Detect which cell encompasses the target text, then output its [X, Y] center coordinate. 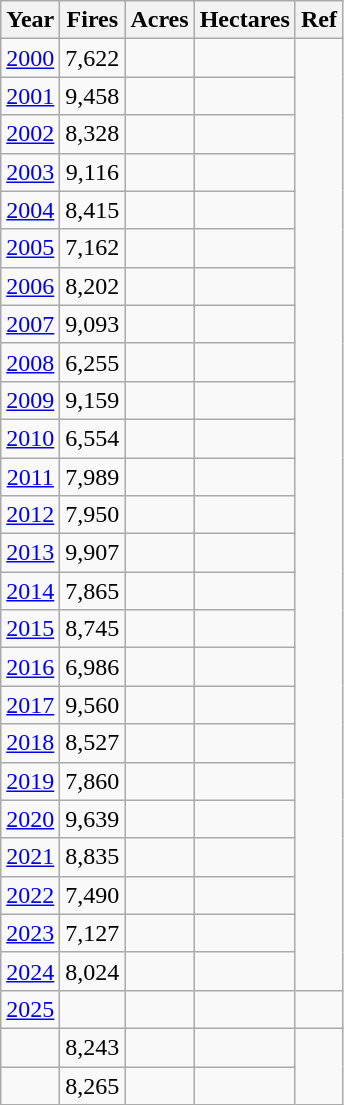
Acres [160, 20]
8,745 [92, 629]
6,255 [92, 362]
7,622 [92, 58]
6,986 [92, 667]
6,554 [92, 438]
Hectares [244, 20]
7,950 [92, 515]
2001 [30, 96]
9,093 [92, 324]
2016 [30, 667]
2020 [30, 819]
2003 [30, 172]
Year [30, 20]
8,024 [92, 971]
9,639 [92, 819]
8,265 [92, 1085]
7,162 [92, 248]
8,527 [92, 743]
2019 [30, 781]
2009 [30, 400]
2021 [30, 857]
2022 [30, 895]
2005 [30, 248]
2023 [30, 933]
8,328 [92, 134]
2018 [30, 743]
2010 [30, 438]
9,907 [92, 553]
7,490 [92, 895]
7,989 [92, 477]
8,835 [92, 857]
2007 [30, 324]
2012 [30, 515]
2017 [30, 705]
2014 [30, 591]
9,458 [92, 96]
2011 [30, 477]
8,243 [92, 1047]
2004 [30, 210]
2015 [30, 629]
8,415 [92, 210]
2002 [30, 134]
Ref [318, 20]
Fires [92, 20]
7,865 [92, 591]
8,202 [92, 286]
7,127 [92, 933]
2025 [30, 1009]
2013 [30, 553]
9,159 [92, 400]
9,116 [92, 172]
9,560 [92, 705]
2024 [30, 971]
2000 [30, 58]
2008 [30, 362]
7,860 [92, 781]
2006 [30, 286]
